Search for the cell housing the specified text and yield its (X, Y) center coordinate. 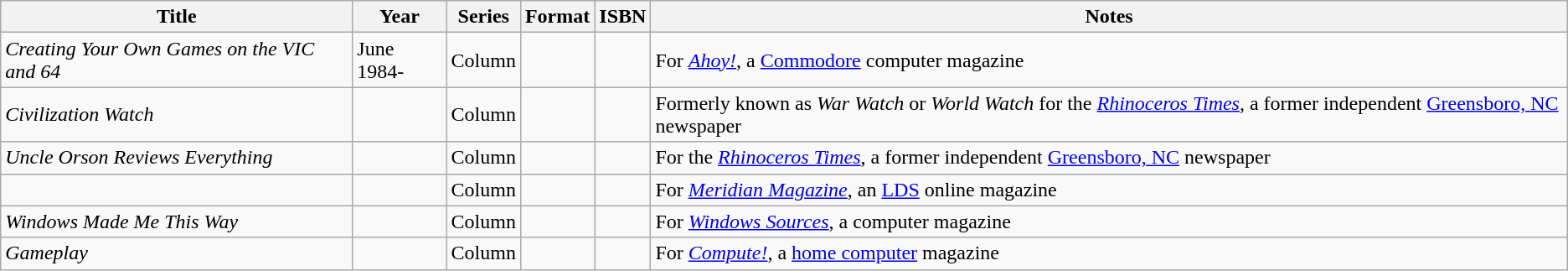
Series (483, 17)
Notes (1109, 17)
For Windows Sources, a computer magazine (1109, 221)
Creating Your Own Games on the VIC and 64 (177, 60)
Civilization Watch (177, 114)
Gameplay (177, 253)
ISBN (623, 17)
Formerly known as War Watch or World Watch for the Rhinoceros Times, a former independent Greensboro, NC newspaper (1109, 114)
For Compute!, a home computer magazine (1109, 253)
June 1984- (400, 60)
For Ahoy!, a Commodore computer magazine (1109, 60)
For the Rhinoceros Times, a former independent Greensboro, NC newspaper (1109, 158)
Format (557, 17)
Title (177, 17)
For Meridian Magazine, an LDS online magazine (1109, 190)
Windows Made Me This Way (177, 221)
Uncle Orson Reviews Everything (177, 158)
Year (400, 17)
